Return [X, Y] of the center of cell containing provided text 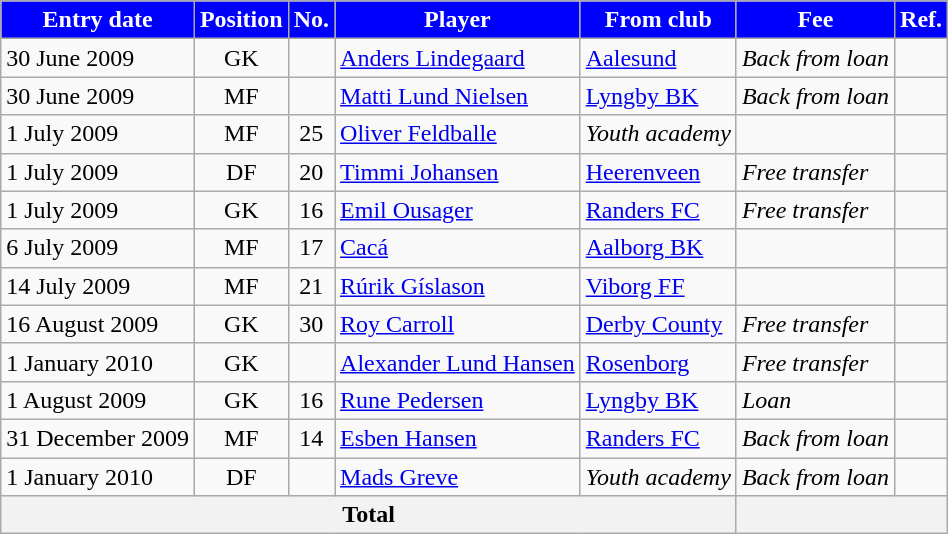
Roy Carroll [458, 324]
Derby County [658, 324]
31 December 2009 [98, 438]
From club [658, 20]
Rosenborg [658, 362]
Entry date [98, 20]
Anders Lindegaard [458, 58]
25 [311, 134]
6 July 2009 [98, 248]
17 [311, 248]
No. [311, 20]
Cacá [458, 248]
14 [311, 438]
Ref. [922, 20]
21 [311, 286]
Position [241, 20]
Player [458, 20]
Loan [815, 400]
Aalborg BK [658, 248]
Alexander Lund Hansen [458, 362]
Rúrik Gíslason [458, 286]
20 [311, 172]
Oliver Feldballe [458, 134]
30 [311, 324]
Matti Lund Nielsen [458, 96]
14 July 2009 [98, 286]
16 August 2009 [98, 324]
Mads Greve [458, 477]
Fee [815, 20]
Timmi Johansen [458, 172]
Esben Hansen [458, 438]
Rune Pedersen [458, 400]
Aalesund [658, 58]
Total [369, 515]
Emil Ousager [458, 210]
Viborg FF [658, 286]
1 August 2009 [98, 400]
Heerenveen [658, 172]
